Provide the [X, Y] coordinate of the cell's center where the given text is located.  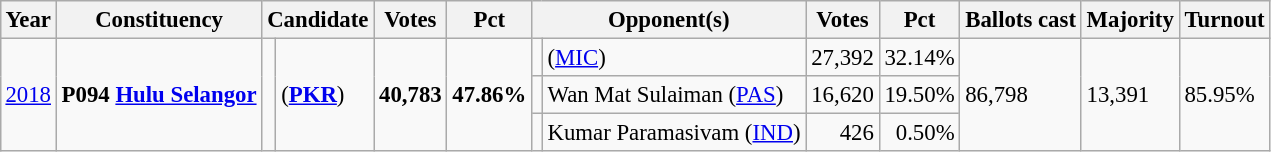
86,798 [1020, 94]
2018 [28, 94]
16,620 [842, 95]
32.14% [920, 57]
Opponent(s) [669, 20]
13,391 [1130, 94]
Year [28, 20]
19.50% [920, 95]
85.95% [1224, 94]
Wan Mat Sulaiman (PAS) [674, 95]
Majority [1130, 20]
Turnout [1224, 20]
P094 Hulu Selangor [159, 94]
27,392 [842, 57]
Ballots cast [1020, 20]
(PKR) [325, 94]
(MIC) [674, 57]
40,783 [410, 94]
0.50% [920, 133]
Candidate [318, 20]
426 [842, 133]
47.86% [490, 94]
Kumar Paramasivam (IND) [674, 133]
Constituency [159, 20]
